Detect which cell encompasses the target text, then output its [X, Y] center coordinate. 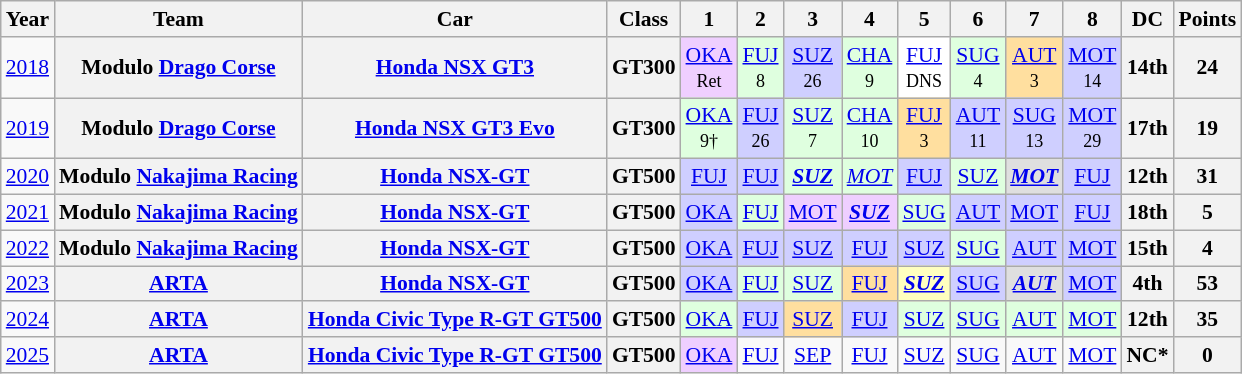
6 [978, 19]
Car [455, 19]
31 [1207, 177]
2 [760, 19]
FUJ8 [760, 68]
35 [1207, 320]
SUG4 [978, 68]
FUJ3 [924, 128]
1 [710, 19]
18th [1147, 213]
SUZ26 [813, 68]
2019 [28, 128]
CHA9 [870, 68]
8 [1092, 19]
SEP [813, 355]
53 [1207, 284]
NC* [1147, 355]
CHA10 [870, 128]
SUG13 [1034, 128]
2024 [28, 320]
SUZ7 [813, 128]
24 [1207, 68]
2023 [28, 284]
19 [1207, 128]
DC [1147, 19]
2021 [28, 213]
MOT14 [1092, 68]
AUT3 [1034, 68]
Team [178, 19]
4th [1147, 284]
MOT29 [1092, 128]
2020 [28, 177]
Year [28, 19]
2025 [28, 355]
2022 [28, 248]
14th [1147, 68]
3 [813, 19]
15th [1147, 248]
OKARet [710, 68]
FUJ26 [760, 128]
2018 [28, 68]
17th [1147, 128]
AUT11 [978, 128]
FUJDNS [924, 68]
0 [1207, 355]
Points [1207, 19]
Class [644, 19]
Honda NSX GT3 [455, 68]
OKA9† [710, 128]
Honda NSX GT3 Evo [455, 128]
7 [1034, 19]
